Output the [x, y] coordinate of the center of the cell containing the given text.  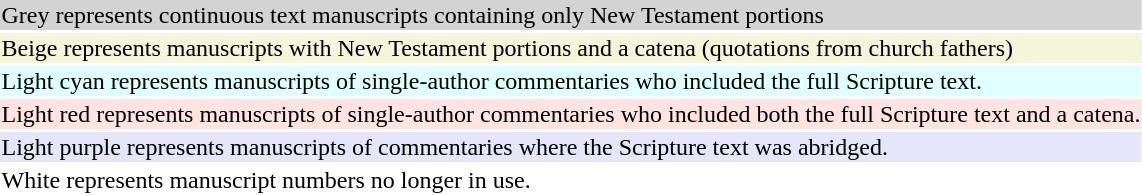
Beige represents manuscripts with New Testament portions and a catena (quotations from church fathers) [571, 48]
Light cyan represents manuscripts of single-author commentaries who included the full Scripture text. [571, 81]
White represents manuscript numbers no longer in use. [571, 180]
Grey represents continuous text manuscripts containing only New Testament portions [571, 15]
Light red represents manuscripts of single-author commentaries who included both the full Scripture text and a catena. [571, 114]
Light purple represents manuscripts of commentaries where the Scripture text was abridged. [571, 147]
